Detect which cell encompasses the target text, then output its (X, Y) center coordinate. 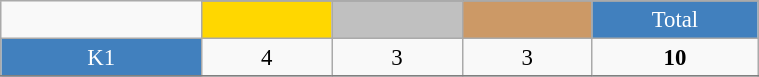
K1 (102, 58)
10 (674, 58)
4 (267, 58)
Total (674, 20)
